Detect which cell encompasses the target text, then output its (X, Y) center coordinate. 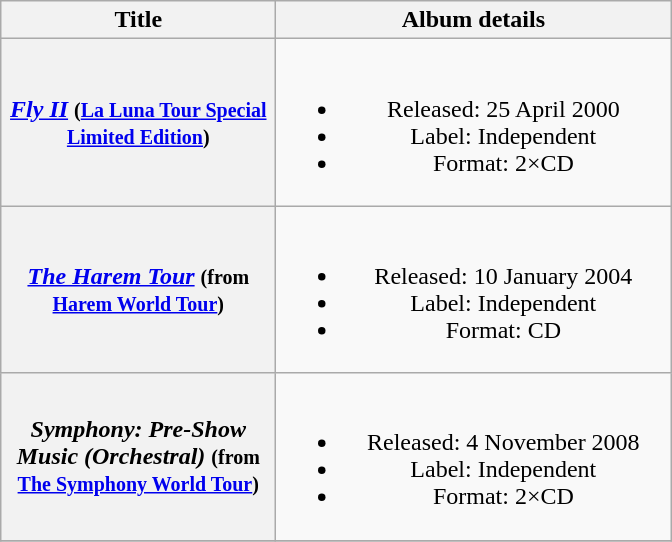
Released: 4 November 2008Label: IndependentFormat: 2×CD (474, 456)
Symphony: Pre-Show Music (Orchestral) (from The Symphony World Tour) (138, 456)
Fly II (La Luna Tour Special Limited Edition) (138, 122)
Album details (474, 20)
Title (138, 20)
The Harem Tour (from Harem World Tour) (138, 290)
Released: 10 January 2004Label: IndependentFormat: CD (474, 290)
Released: 25 April 2000Label: IndependentFormat: 2×CD (474, 122)
